Detect which cell encompasses the target text, then output its (x, y) center coordinate. 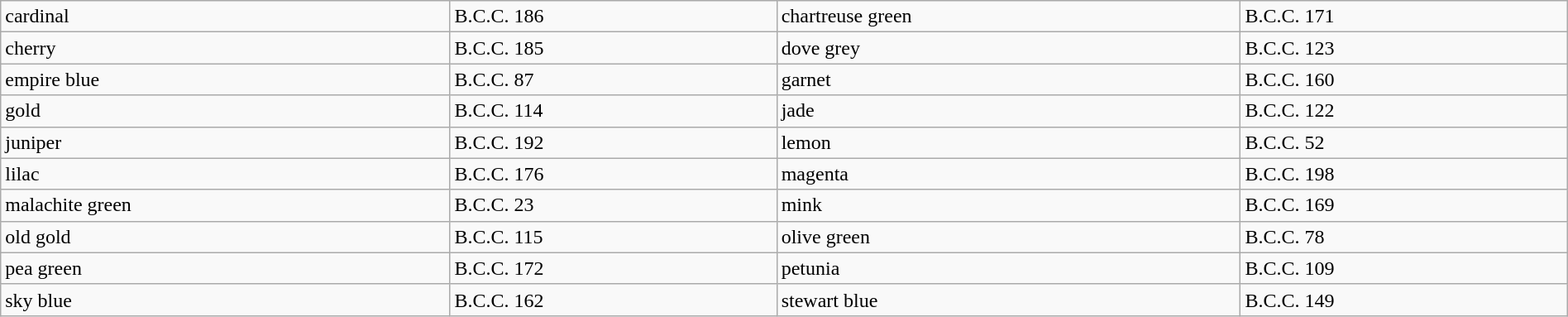
lilac (225, 174)
cherry (225, 48)
B.C.C. 109 (1404, 268)
mink (1009, 205)
stewart blue (1009, 300)
chartreuse green (1009, 17)
empire blue (225, 79)
B.C.C. 171 (1404, 17)
olive green (1009, 237)
B.C.C. 114 (614, 111)
old gold (225, 237)
B.C.C. 115 (614, 237)
garnet (1009, 79)
B.C.C. 169 (1404, 205)
B.C.C. 160 (1404, 79)
lemon (1009, 142)
B.C.C. 198 (1404, 174)
B.C.C. 185 (614, 48)
B.C.C. 122 (1404, 111)
malachite green (225, 205)
B.C.C. 87 (614, 79)
dove grey (1009, 48)
gold (225, 111)
juniper (225, 142)
B.C.C. 186 (614, 17)
B.C.C. 172 (614, 268)
cardinal (225, 17)
sky blue (225, 300)
B.C.C. 52 (1404, 142)
B.C.C. 23 (614, 205)
magenta (1009, 174)
B.C.C. 78 (1404, 237)
B.C.C. 123 (1404, 48)
B.C.C. 192 (614, 142)
B.C.C. 176 (614, 174)
petunia (1009, 268)
B.C.C. 149 (1404, 300)
pea green (225, 268)
jade (1009, 111)
B.C.C. 162 (614, 300)
